Return [X, Y] of the center of cell containing provided text 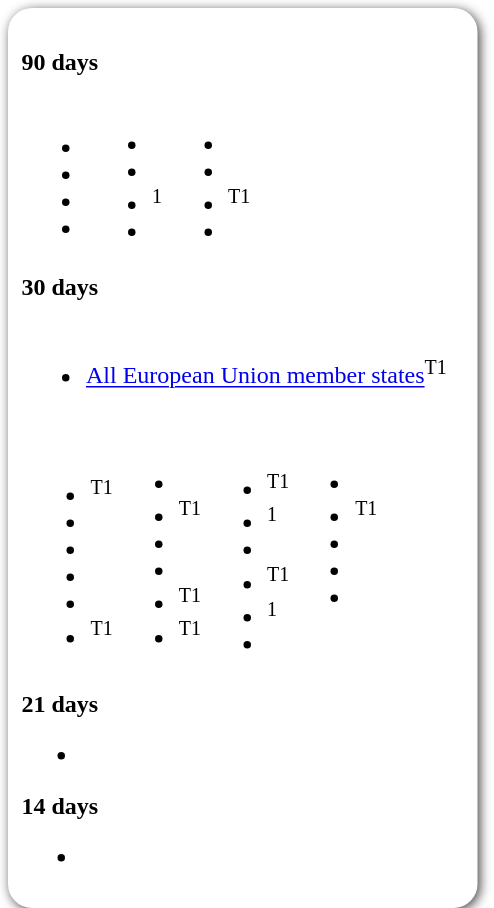
T11T11 [248, 550]
T1T1 [72, 550]
90 days 1 T1 30 days All European Union member statesT1 T1T1 T1T1T1 T11T11 T1 21 days14 days [240, 458]
T1T1T1 [160, 550]
1 [126, 174]
All European Union member statesT1 T1T1 T1T1T1 T11T11 T1 [236, 496]
